Determine the (X, Y) coordinate at the center of the cell enclosing the given text.  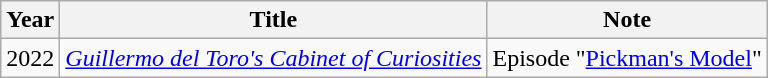
Note (627, 20)
Guillermo del Toro's Cabinet of Curiosities (274, 58)
Title (274, 20)
2022 (30, 58)
Episode "Pickman's Model" (627, 58)
Year (30, 20)
